Output the (X, Y) coordinate of the center of the cell containing the given text.  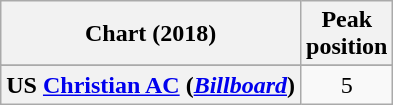
Peak position (347, 34)
Chart (2018) (151, 34)
US Christian AC (Billboard) (151, 85)
5 (347, 85)
